Extract the (x, y) coordinate from the center of the cell holding the provided text.  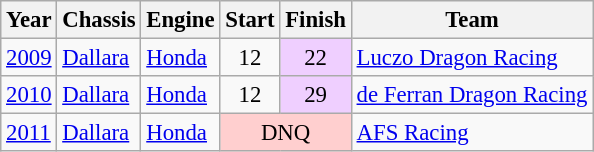
DNQ (286, 133)
Start (250, 20)
de Ferran Dragon Racing (472, 95)
Year (29, 20)
2010 (29, 95)
2011 (29, 133)
Finish (316, 20)
22 (316, 58)
AFS Racing (472, 133)
Engine (180, 20)
Team (472, 20)
Luczo Dragon Racing (472, 58)
2009 (29, 58)
Chassis (99, 20)
29 (316, 95)
